Detect which cell encompasses the target text, then output its [X, Y] center coordinate. 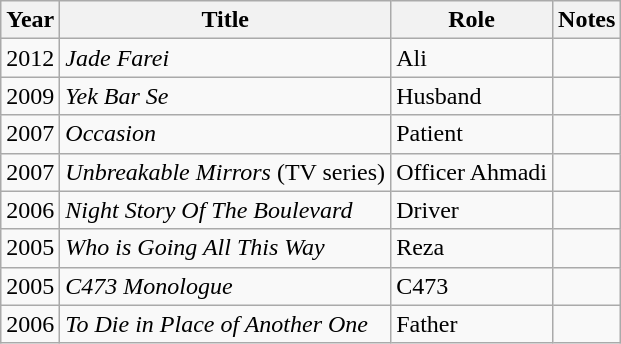
2012 [30, 58]
Patient [472, 134]
Unbreakable Mirrors (TV series) [226, 172]
Title [226, 20]
Who is Going All This Way [226, 248]
Reza [472, 248]
Father [472, 324]
Notes [587, 20]
Husband [472, 96]
Ali [472, 58]
Driver [472, 210]
Night Story Of The Boulevard [226, 210]
Occasion [226, 134]
C473 Monologue [226, 286]
Yek Bar Se [226, 96]
Jade Farei [226, 58]
Officer Ahmadi [472, 172]
To Die in Place of Another One [226, 324]
C473 [472, 286]
Year [30, 20]
Role [472, 20]
2009 [30, 96]
